Detect which cell encompasses the target text, then output its (x, y) center coordinate. 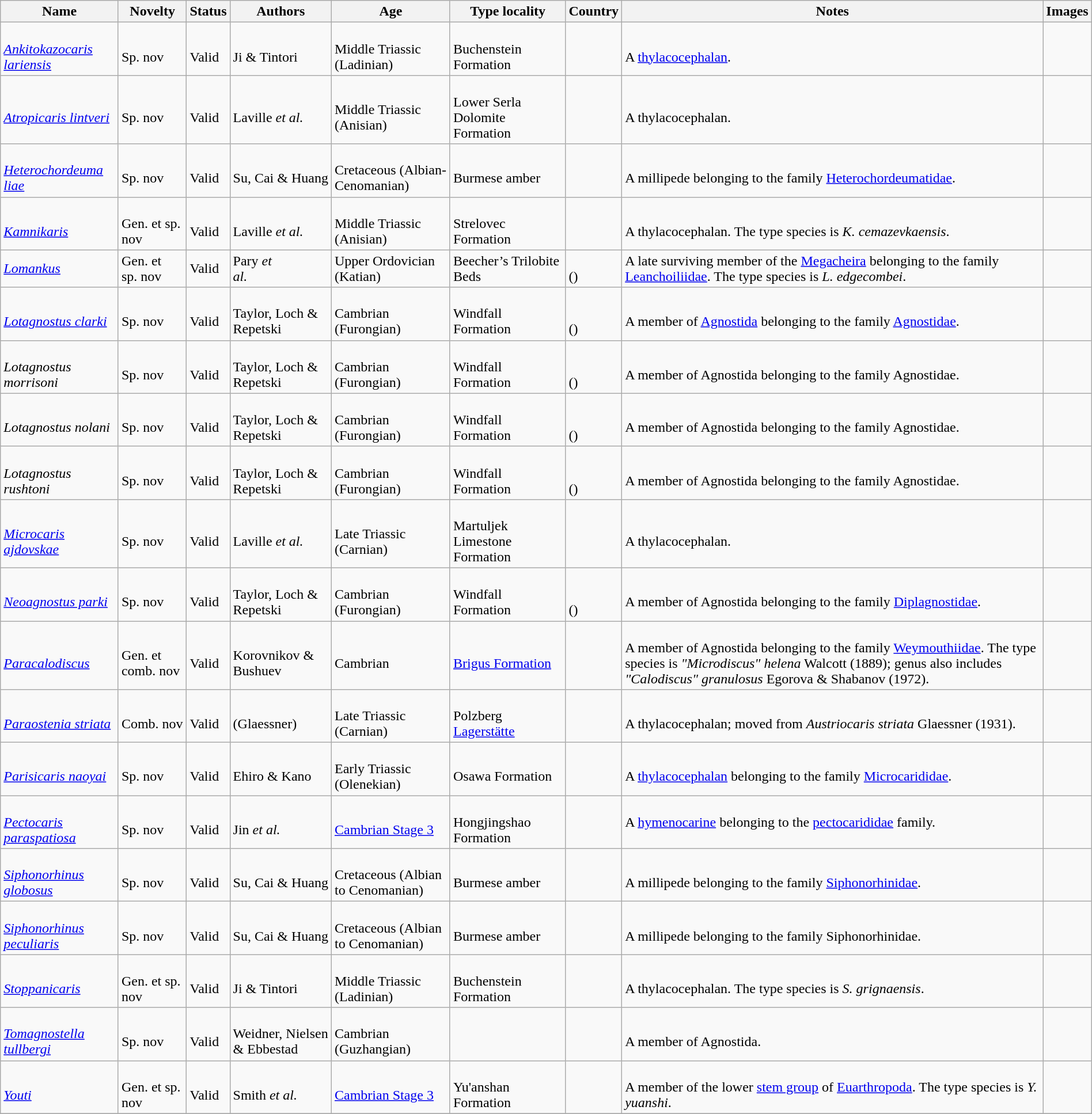
Smith et al. (280, 1087)
Heterochordeuma liae (60, 170)
Age (390, 12)
Country (594, 12)
A late surviving member of the Megacheira belonging to the family Leanchoiliidae. The type species is L. edgecombei. (833, 268)
Novelty (152, 12)
Notes (833, 12)
Martuljek Limestone Formation (507, 533)
Pary etal. (280, 268)
Gen. etsp. nov (152, 268)
Lotagnostus morrisoni (60, 367)
Polzberg Lagerstätte (507, 716)
Cretaceous (Albian-Cenomanian) (390, 170)
Beecher’s Trilobite Beds (507, 268)
A member of Agnostida belonging to the family Diplagnostidae. (833, 594)
Weidner, Nielsen & Ebbestad (280, 1034)
Gen. et comb. nov (152, 655)
Osawa Formation (507, 769)
Authors (280, 12)
Cambrian (Guzhangian) (390, 1034)
Yu'anshan Formation (507, 1087)
A thylacocephalan. The type species is S. grignaensis. (833, 981)
Lower Serla Dolomite Formation (507, 109)
Cambrian (390, 655)
Parisicaris naoyai (60, 769)
Type locality (507, 12)
A millipede belonging to the family Heterochordeumatidae. (833, 170)
Name (60, 12)
Kamnikaris (60, 223)
Jin et al. (280, 822)
Comb. nov (152, 716)
Siphonorhinus peculiaris (60, 928)
Atropicaris lintveri (60, 109)
Ehiro & Kano (280, 769)
Paraostenia striata (60, 716)
Ankitokazocaris lariensis (60, 49)
Siphonorhinus globosus (60, 875)
A thylacocephalan belonging to the family Microcarididae. (833, 769)
Microcaris ajdovskae (60, 533)
A member of the lower stem group of Euarthropoda. The type species is Y. yuanshi. (833, 1087)
Lotagnostus nolani (60, 420)
Lomankus (60, 268)
A hymenocarine belonging to the pectocarididae family. (833, 822)
Lotagnostus clarki (60, 314)
Tomagnostella tullbergi (60, 1034)
Pectocaris paraspatiosa (60, 822)
Strelovec Formation (507, 223)
Stoppanicaris (60, 981)
Neoagnostus parki (60, 594)
Upper Ordovician (Katian) (390, 268)
Youti (60, 1087)
A thylacocephalan. The type species is K. cemazevkaensis. (833, 223)
Early Triassic (Olenekian) (390, 769)
Images (1067, 12)
Korovnikov & Bushuev (280, 655)
A member of Agnostida. (833, 1034)
Brigus Formation (507, 655)
A thylacocephalan; moved from Austriocaris striata Glaessner (1931). (833, 716)
Hongjingshao Formation (507, 822)
(Glaessner) (280, 716)
Paracalodiscus (60, 655)
Status (208, 12)
Lotagnostus rushtoni (60, 473)
